From the cell containing the given text, extract its center point as (x, y) coordinate. 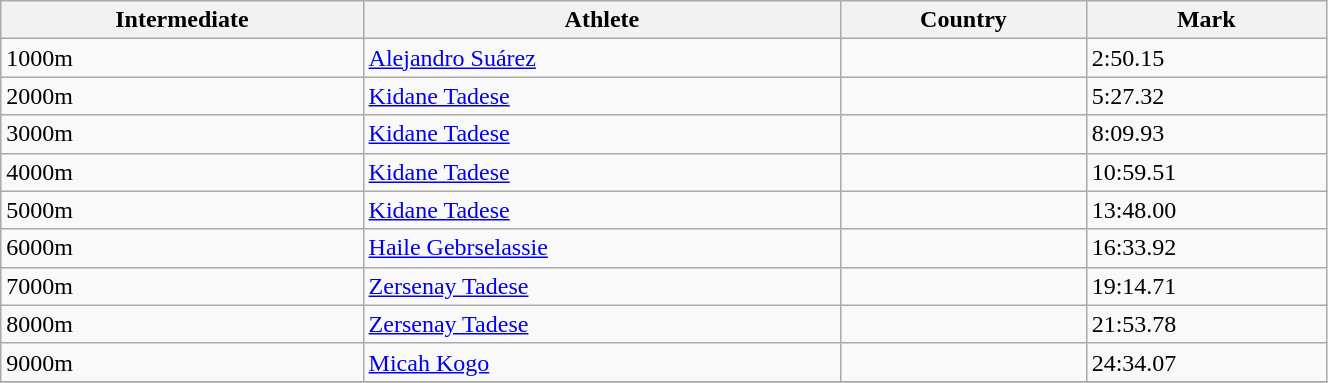
13:48.00 (1206, 210)
2:50.15 (1206, 58)
Haile Gebrselassie (602, 248)
5000m (182, 210)
2000m (182, 96)
3000m (182, 134)
8:09.93 (1206, 134)
7000m (182, 286)
9000m (182, 362)
Micah Kogo (602, 362)
21:53.78 (1206, 324)
Athlete (602, 20)
Intermediate (182, 20)
10:59.51 (1206, 172)
8000m (182, 324)
16:33.92 (1206, 248)
6000m (182, 248)
Country (964, 20)
24:34.07 (1206, 362)
1000m (182, 58)
Mark (1206, 20)
5:27.32 (1206, 96)
4000m (182, 172)
Alejandro Suárez (602, 58)
19:14.71 (1206, 286)
